Provide the [x, y] coordinate of the cell's center where the given text is located.  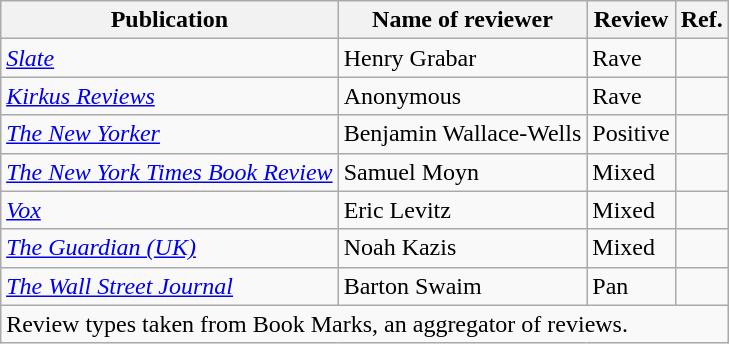
Review types taken from Book Marks, an aggregator of reviews. [365, 324]
The Wall Street Journal [170, 286]
Publication [170, 20]
Name of reviewer [462, 20]
The Guardian (UK) [170, 248]
Positive [631, 134]
Review [631, 20]
Pan [631, 286]
Barton Swaim [462, 286]
Slate [170, 58]
Anonymous [462, 96]
Eric Levitz [462, 210]
Vox [170, 210]
Benjamin Wallace-Wells [462, 134]
The New York Times Book Review [170, 172]
Noah Kazis [462, 248]
Ref. [702, 20]
Kirkus Reviews [170, 96]
Samuel Moyn [462, 172]
Henry Grabar [462, 58]
The New Yorker [170, 134]
